Find where the given text appears and provide that cell's center as (x, y) coordinate. 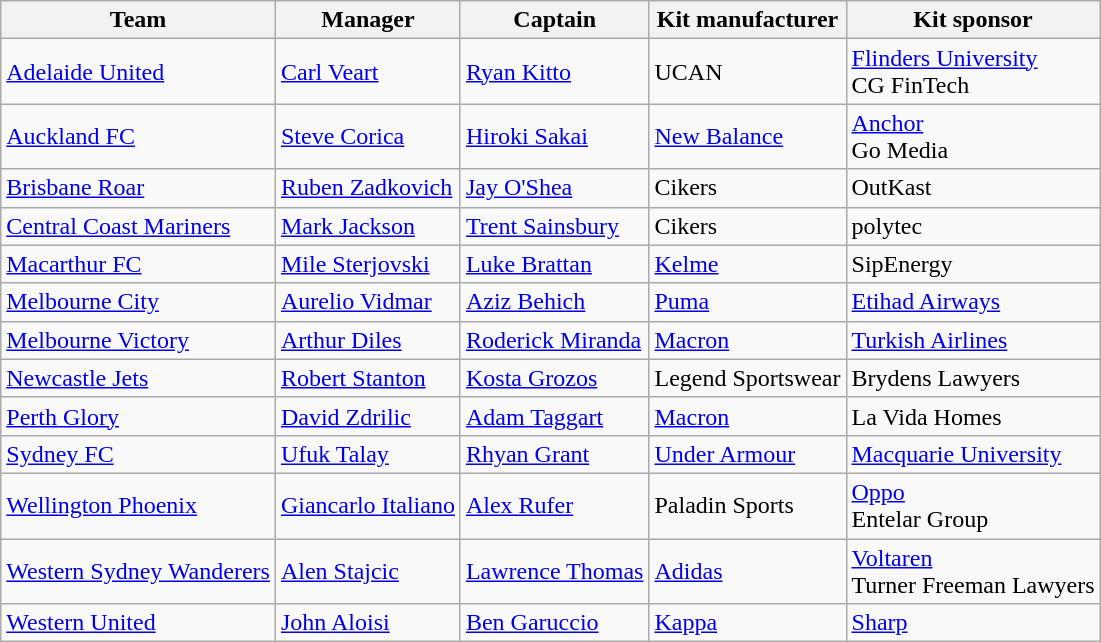
Wellington Phoenix (138, 506)
OutKast (973, 188)
La Vida Homes (973, 416)
Roderick Miranda (554, 340)
Adam Taggart (554, 416)
UCAN (748, 72)
Kappa (748, 623)
Brydens Lawyers (973, 378)
Kit sponsor (973, 20)
Captain (554, 20)
Macarthur FC (138, 264)
polytec (973, 226)
Aurelio Vidmar (368, 302)
Steve Corica (368, 136)
Ben Garuccio (554, 623)
Under Armour (748, 454)
Melbourne City (138, 302)
Oppo Entelar Group (973, 506)
VoltarenTurner Freeman Lawyers (973, 570)
Giancarlo Italiano (368, 506)
Brisbane Roar (138, 188)
Alen Stajcic (368, 570)
Puma (748, 302)
Central Coast Mariners (138, 226)
Team (138, 20)
Manager (368, 20)
Etihad Airways (973, 302)
Perth Glory (138, 416)
Melbourne Victory (138, 340)
Sydney FC (138, 454)
Adidas (748, 570)
New Balance (748, 136)
Legend Sportswear (748, 378)
Kelme (748, 264)
Mile Sterjovski (368, 264)
Alex Rufer (554, 506)
Turkish Airlines (973, 340)
Mark Jackson (368, 226)
Sharp (973, 623)
Western United (138, 623)
David Zdrilic (368, 416)
Ruben Zadkovich (368, 188)
Auckland FC (138, 136)
Hiroki Sakai (554, 136)
Macquarie University (973, 454)
Adelaide United (138, 72)
Trent Sainsbury (554, 226)
SipEnergy (973, 264)
Ryan Kitto (554, 72)
Arthur Diles (368, 340)
Ufuk Talay (368, 454)
Anchor Go Media (973, 136)
Newcastle Jets (138, 378)
Rhyan Grant (554, 454)
John Aloisi (368, 623)
Luke Brattan (554, 264)
Lawrence Thomas (554, 570)
Western Sydney Wanderers (138, 570)
Kit manufacturer (748, 20)
Flinders UniversityCG FinTech (973, 72)
Carl Veart (368, 72)
Jay O'Shea (554, 188)
Robert Stanton (368, 378)
Kosta Grozos (554, 378)
Paladin Sports (748, 506)
Aziz Behich (554, 302)
